Pinpoint the cell where the given text exists, returning its [x, y] midpoint coordinate. 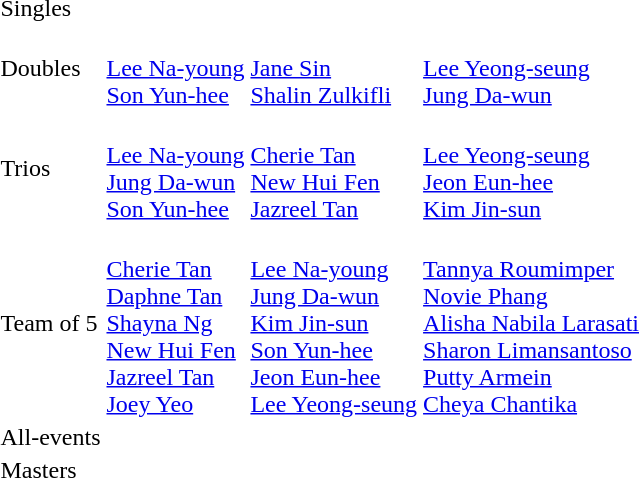
Jane SinShalin Zulkifli [334, 68]
Lee Na-youngJung Da-wunKim Jin-sunSon Yun-heeJeon Eun-heeLee Yeong-seung [334, 323]
Cherie TanDaphne TanShayna NgNew Hui FenJazreel TanJoey Yeo [176, 323]
Lee Na-youngSon Yun-hee [176, 68]
Lee Na-youngJung Da-wunSon Yun-hee [176, 168]
Cherie TanNew Hui FenJazreel Tan [334, 168]
